Identify which cell holds the provided text, then report its (X, Y) central coordinate. 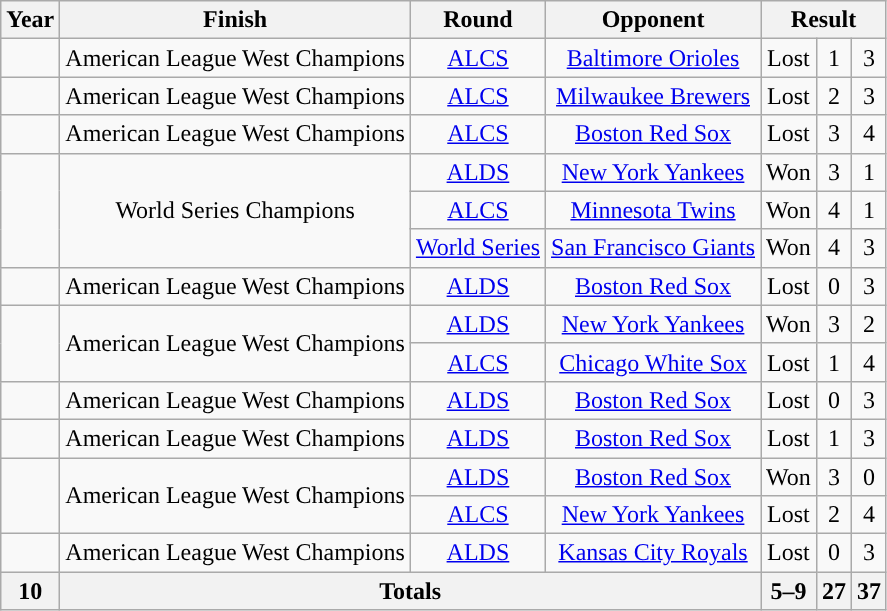
Result (824, 20)
San Francisco Giants (654, 248)
Kansas City Royals (654, 553)
Baltimore Orioles (654, 58)
Chicago White Sox (654, 362)
27 (834, 591)
World Series (478, 248)
Finish (236, 20)
Year (30, 20)
Round (478, 20)
Minnesota Twins (654, 210)
Milwaukee Brewers (654, 96)
5–9 (789, 591)
37 (868, 591)
World Series Champions (236, 210)
Totals (410, 591)
Opponent (654, 20)
10 (30, 591)
